Return the (x, y) coordinate for the center point of the cell that contains the specified text.  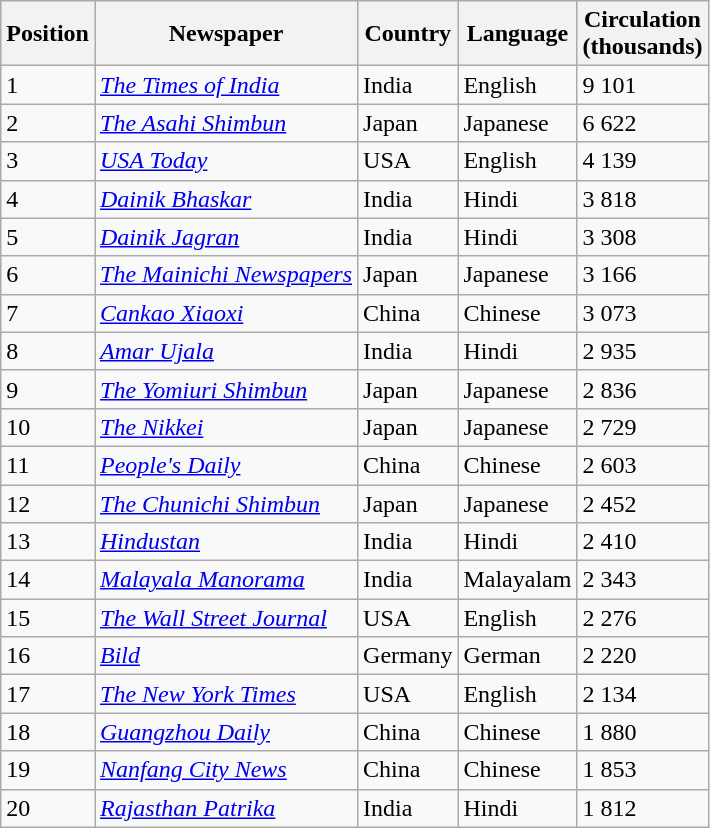
The New York Times (226, 694)
5 (48, 237)
Germany (408, 656)
The Yomiuri Shimbun (226, 389)
1 853 (642, 770)
Dainik Bhaskar (226, 199)
3 073 (642, 313)
Guangzhou Daily (226, 732)
2 134 (642, 694)
2 220 (642, 656)
1 (48, 85)
2 276 (642, 618)
Cankao Xiaoxi (226, 313)
2 343 (642, 580)
The Nikkei (226, 427)
1 812 (642, 808)
The Wall Street Journal (226, 618)
8 (48, 351)
3 (48, 161)
3 818 (642, 199)
3 308 (642, 237)
4 139 (642, 161)
6 (48, 275)
6 622 (642, 123)
2 836 (642, 389)
9 101 (642, 85)
People's Daily (226, 465)
2 410 (642, 542)
18 (48, 732)
7 (48, 313)
2 (48, 123)
Nanfang City News (226, 770)
13 (48, 542)
The Chunichi Shimbun (226, 503)
The Asahi Shimbun (226, 123)
Newspaper (226, 34)
2 729 (642, 427)
16 (48, 656)
20 (48, 808)
German (518, 656)
USA Today (226, 161)
2 935 (642, 351)
2 452 (642, 503)
3 166 (642, 275)
The Times of India (226, 85)
11 (48, 465)
Country (408, 34)
Dainik Jagran (226, 237)
17 (48, 694)
9 (48, 389)
19 (48, 770)
12 (48, 503)
Position (48, 34)
4 (48, 199)
Malayala Manorama (226, 580)
14 (48, 580)
Circulation(thousands) (642, 34)
1 880 (642, 732)
2 603 (642, 465)
15 (48, 618)
Bild (226, 656)
The Mainichi Newspapers (226, 275)
Hindustan (226, 542)
Language (518, 34)
Amar Ujala (226, 351)
10 (48, 427)
Malayalam (518, 580)
Rajasthan Patrika (226, 808)
